Pinpoint the cell where the given text exists, returning its (X, Y) midpoint coordinate. 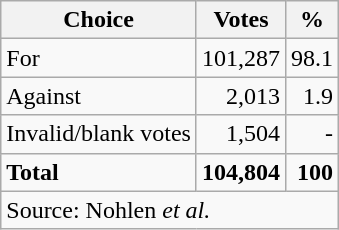
Choice (99, 20)
For (99, 58)
Source: Nohlen et al. (170, 210)
- (312, 134)
% (312, 20)
98.1 (312, 58)
Invalid/blank votes (99, 134)
1,504 (240, 134)
1.9 (312, 96)
100 (312, 172)
Total (99, 172)
Votes (240, 20)
2,013 (240, 96)
104,804 (240, 172)
101,287 (240, 58)
Against (99, 96)
